Identify which cell holds the provided text, then report its (X, Y) central coordinate. 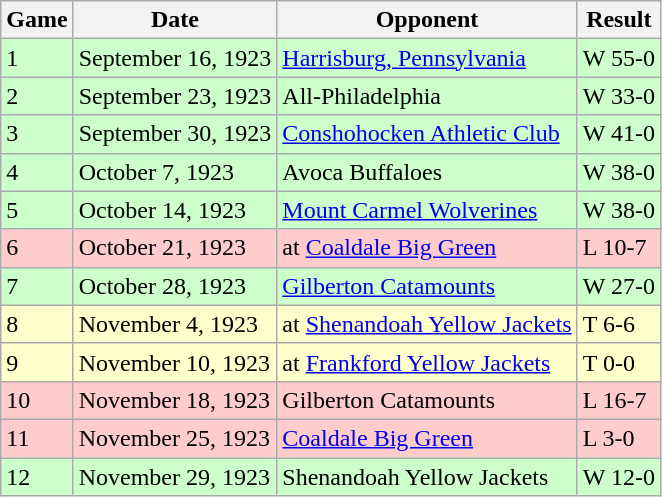
Coaldale Big Green (427, 438)
1 (37, 58)
2 (37, 96)
W 27-0 (618, 286)
8 (37, 324)
at Shenandoah Yellow Jackets (427, 324)
at Frankford Yellow Jackets (427, 362)
November 4, 1923 (175, 324)
3 (37, 134)
November 29, 1923 (175, 477)
L 3-0 (618, 438)
November 10, 1923 (175, 362)
12 (37, 477)
October 21, 1923 (175, 248)
L 10-7 (618, 248)
October 14, 1923 (175, 210)
at Coaldale Big Green (427, 248)
Opponent (427, 20)
November 18, 1923 (175, 400)
October 28, 1923 (175, 286)
T 0-0 (618, 362)
7 (37, 286)
L 16-7 (618, 400)
5 (37, 210)
September 23, 1923 (175, 96)
W 12-0 (618, 477)
Game (37, 20)
Mount Carmel Wolverines (427, 210)
Harrisburg, Pennsylvania (427, 58)
W 41-0 (618, 134)
Date (175, 20)
6 (37, 248)
T 6-6 (618, 324)
10 (37, 400)
November 25, 1923 (175, 438)
11 (37, 438)
October 7, 1923 (175, 172)
4 (37, 172)
Conshohocken Athletic Club (427, 134)
Avoca Buffaloes (427, 172)
W 55-0 (618, 58)
Result (618, 20)
All-Philadelphia (427, 96)
W 33-0 (618, 96)
September 30, 1923 (175, 134)
Shenandoah Yellow Jackets (427, 477)
9 (37, 362)
September 16, 1923 (175, 58)
